Extract the [X, Y] coordinate from the center of the cell holding the provided text.  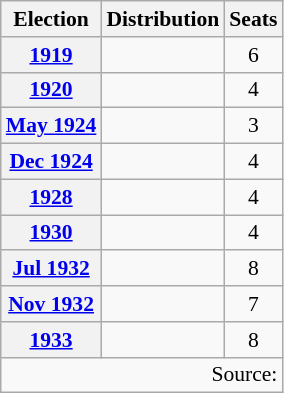
1919 [52, 55]
Jul 1932 [52, 269]
1920 [52, 90]
6 [253, 55]
1933 [52, 340]
Distribution [162, 19]
3 [253, 126]
1930 [52, 233]
Source: [142, 375]
Election [52, 19]
7 [253, 304]
Nov 1932 [52, 304]
May 1924 [52, 126]
Dec 1924 [52, 162]
Seats [253, 19]
1928 [52, 197]
